Output the (X, Y) coordinate of the center of the cell containing the given text.  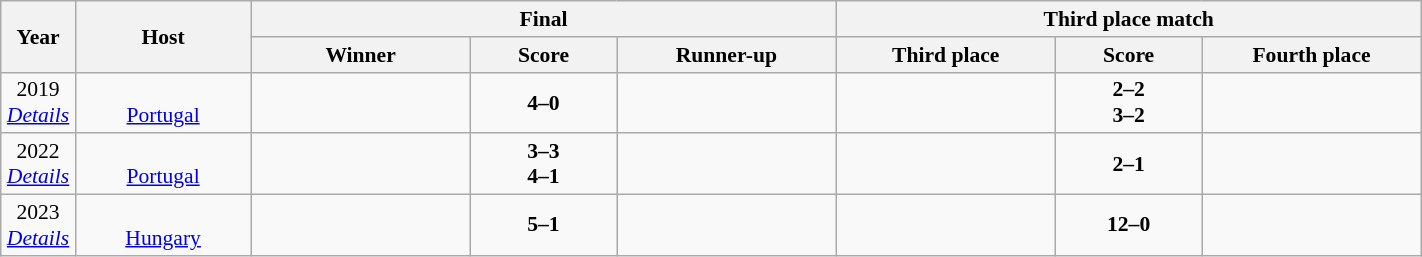
3–3 4–1 (543, 164)
2022Details (38, 164)
2–23–2 (1128, 102)
2023Details (38, 226)
Final (544, 19)
Winner (360, 55)
Year (38, 36)
2019Details (38, 102)
2–1 (1128, 164)
5–1 (543, 226)
Hungary (163, 226)
4–0 (543, 102)
Fourth place (1312, 55)
Third place (946, 55)
12–0 (1128, 226)
Runner-up (726, 55)
Third place match (1128, 19)
Host (163, 36)
